Detect which cell encompasses the target text, then output its [X, Y] center coordinate. 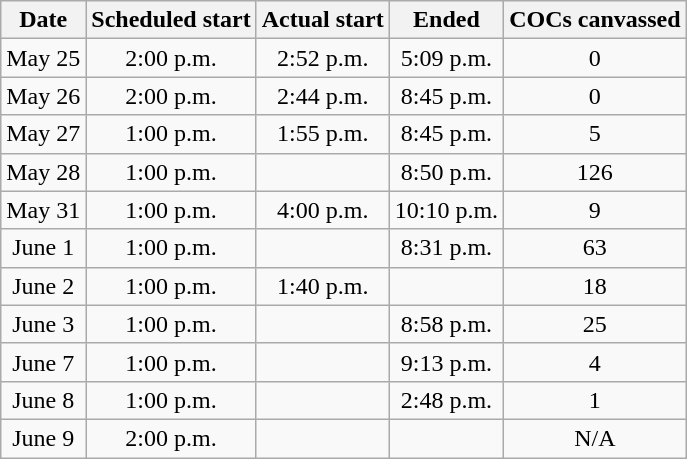
Date [44, 20]
63 [595, 248]
10:10 p.m. [446, 210]
May 25 [44, 58]
June 3 [44, 324]
Ended [446, 20]
5 [595, 134]
June 1 [44, 248]
126 [595, 172]
N/A [595, 438]
June 2 [44, 286]
5:09 p.m. [446, 58]
June 7 [44, 362]
May 27 [44, 134]
18 [595, 286]
8:31 p.m. [446, 248]
June 8 [44, 400]
COCs canvassed [595, 20]
9 [595, 210]
8:58 p.m. [446, 324]
May 26 [44, 96]
1:55 p.m. [322, 134]
2:52 p.m. [322, 58]
8:50 p.m. [446, 172]
9:13 p.m. [446, 362]
May 31 [44, 210]
May 28 [44, 172]
4:00 p.m. [322, 210]
1 [595, 400]
Scheduled start [171, 20]
25 [595, 324]
4 [595, 362]
Actual start [322, 20]
2:44 p.m. [322, 96]
June 9 [44, 438]
2:48 p.m. [446, 400]
1:40 p.m. [322, 286]
